Scan for the cell matching the given text and deliver its (X, Y) coordinate at center. 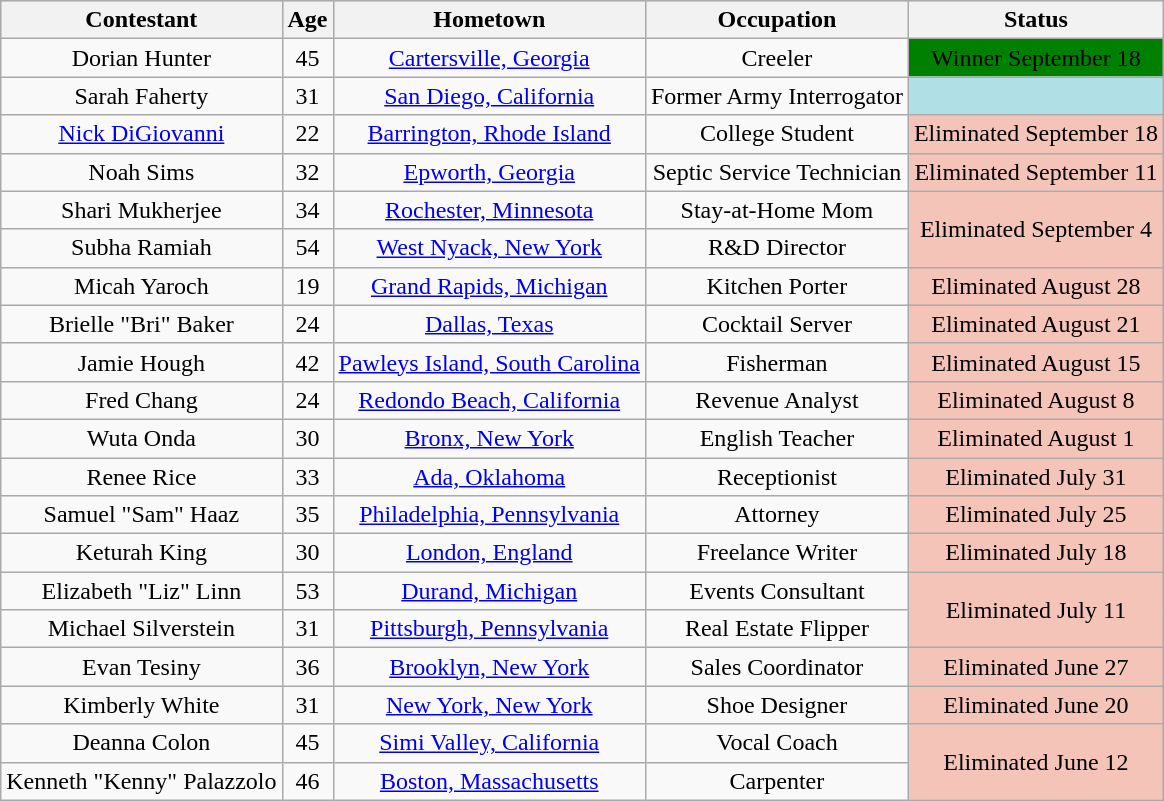
Eliminated June 12 (1036, 762)
Micah Yaroch (142, 286)
Cocktail Server (776, 324)
34 (308, 210)
Eliminated August 1 (1036, 438)
Dallas, Texas (489, 324)
Carpenter (776, 781)
West Nyack, New York (489, 248)
Dorian Hunter (142, 58)
Eliminated July 18 (1036, 553)
Ada, Oklahoma (489, 477)
Fred Chang (142, 400)
Freelance Writer (776, 553)
Evan Tesiny (142, 667)
Winner September 18 (1036, 58)
Occupation (776, 20)
42 (308, 362)
Eliminated July 25 (1036, 515)
Grand Rapids, Michigan (489, 286)
Deanna Colon (142, 743)
Renee Rice (142, 477)
Receptionist (776, 477)
Vocal Coach (776, 743)
London, England (489, 553)
Events Consultant (776, 591)
Nick DiGiovanni (142, 134)
Revenue Analyst (776, 400)
Sales Coordinator (776, 667)
Keturah King (142, 553)
Shari Mukherjee (142, 210)
Durand, Michigan (489, 591)
Age (308, 20)
54 (308, 248)
Eliminated September 18 (1036, 134)
Jamie Hough (142, 362)
Status (1036, 20)
Real Estate Flipper (776, 629)
Wuta Onda (142, 438)
Epworth, Georgia (489, 172)
Hometown (489, 20)
Creeler (776, 58)
San Diego, California (489, 96)
Kitchen Porter (776, 286)
English Teacher (776, 438)
53 (308, 591)
Former Army Interrogator (776, 96)
Kenneth "Kenny" Palazzolo (142, 781)
Pittsburgh, Pennsylvania (489, 629)
Philadelphia, Pennsylvania (489, 515)
Redondo Beach, California (489, 400)
22 (308, 134)
Barrington, Rhode Island (489, 134)
Brielle "Bri" Baker (142, 324)
New York, New York (489, 705)
College Student (776, 134)
Eliminated August 8 (1036, 400)
33 (308, 477)
Simi Valley, California (489, 743)
Pawleys Island, South Carolina (489, 362)
Eliminated July 11 (1036, 610)
Samuel "Sam" Haaz (142, 515)
Eliminated June 27 (1036, 667)
Bronx, New York (489, 438)
35 (308, 515)
Cartersville, Georgia (489, 58)
Noah Sims (142, 172)
Septic Service Technician (776, 172)
Elizabeth "Liz" Linn (142, 591)
Fisherman (776, 362)
Sarah Faherty (142, 96)
46 (308, 781)
Kimberly White (142, 705)
Rochester, Minnesota (489, 210)
Attorney (776, 515)
Boston, Massachusetts (489, 781)
Michael Silverstein (142, 629)
32 (308, 172)
Eliminated June 20 (1036, 705)
Eliminated September 11 (1036, 172)
Eliminated September 4 (1036, 229)
Brooklyn, New York (489, 667)
Stay-at-Home Mom (776, 210)
36 (308, 667)
19 (308, 286)
Eliminated August 15 (1036, 362)
Eliminated August 28 (1036, 286)
R&D Director (776, 248)
Eliminated July 31 (1036, 477)
Contestant (142, 20)
Shoe Designer (776, 705)
Subha Ramiah (142, 248)
Eliminated August 21 (1036, 324)
